Return the (x, y) coordinate for the center point of the cell that contains the specified text.  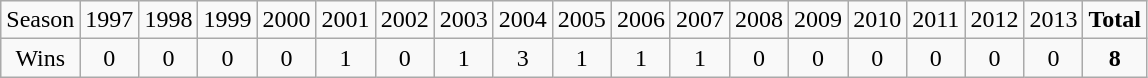
Season (40, 20)
2000 (286, 20)
2007 (700, 20)
Total (1115, 20)
3 (522, 58)
2005 (582, 20)
2006 (640, 20)
2011 (936, 20)
2008 (758, 20)
2001 (346, 20)
2012 (994, 20)
2003 (464, 20)
1997 (110, 20)
1998 (168, 20)
2004 (522, 20)
8 (1115, 58)
Wins (40, 58)
2010 (878, 20)
2013 (1054, 20)
2002 (404, 20)
1999 (228, 20)
2009 (818, 20)
